Determine the [X, Y] coordinate at the center of the cell enclosing the given text.  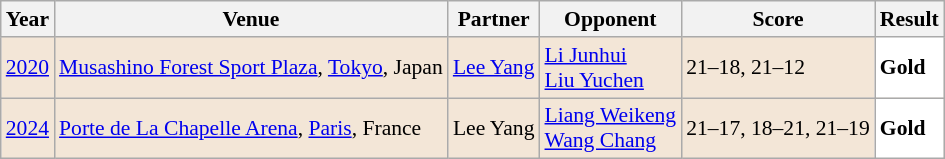
21–18, 21–12 [778, 68]
Year [28, 19]
Score [778, 19]
Liang Weikeng Wang Chang [610, 128]
Result [910, 19]
Opponent [610, 19]
Porte de La Chapelle Arena, Paris, France [251, 128]
Partner [494, 19]
Musashino Forest Sport Plaza, Tokyo, Japan [251, 68]
2020 [28, 68]
Venue [251, 19]
2024 [28, 128]
21–17, 18–21, 21–19 [778, 128]
Li Junhui Liu Yuchen [610, 68]
